Output the [x, y] coordinate of the center of the cell containing the given text.  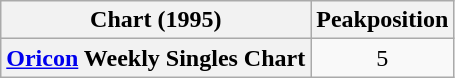
Peakposition [382, 20]
Oricon Weekly Singles Chart [156, 58]
5 [382, 58]
Chart (1995) [156, 20]
